Find where the given text appears and provide that cell's center as [X, Y] coordinate. 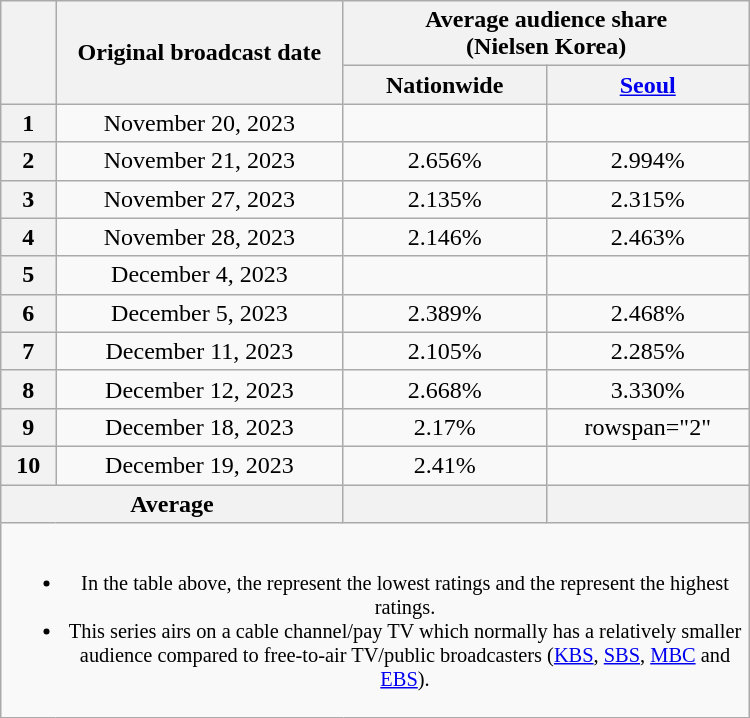
November 27, 2023 [200, 199]
December 12, 2023 [200, 389]
2.315% [648, 199]
rowspan="2" [648, 427]
2.41% [444, 465]
2.463% [648, 237]
December 11, 2023 [200, 351]
3.330% [648, 389]
2.468% [648, 313]
2.285% [648, 351]
December 4, 2023 [200, 275]
2 [28, 161]
4 [28, 237]
Average audience share(Nielsen Korea) [546, 34]
1 [28, 123]
Nationwide [444, 85]
2.389% [444, 313]
November 20, 2023 [200, 123]
2.135% [444, 199]
2.668% [444, 389]
6 [28, 313]
2.994% [648, 161]
Original broadcast date [200, 52]
8 [28, 389]
5 [28, 275]
9 [28, 427]
December 19, 2023 [200, 465]
December 18, 2023 [200, 427]
Average [172, 503]
November 28, 2023 [200, 237]
3 [28, 199]
2.105% [444, 351]
2.656% [444, 161]
November 21, 2023 [200, 161]
7 [28, 351]
Seoul [648, 85]
2.146% [444, 237]
10 [28, 465]
December 5, 2023 [200, 313]
2.17% [444, 427]
